Identify which cell holds the provided text, then report its (X, Y) central coordinate. 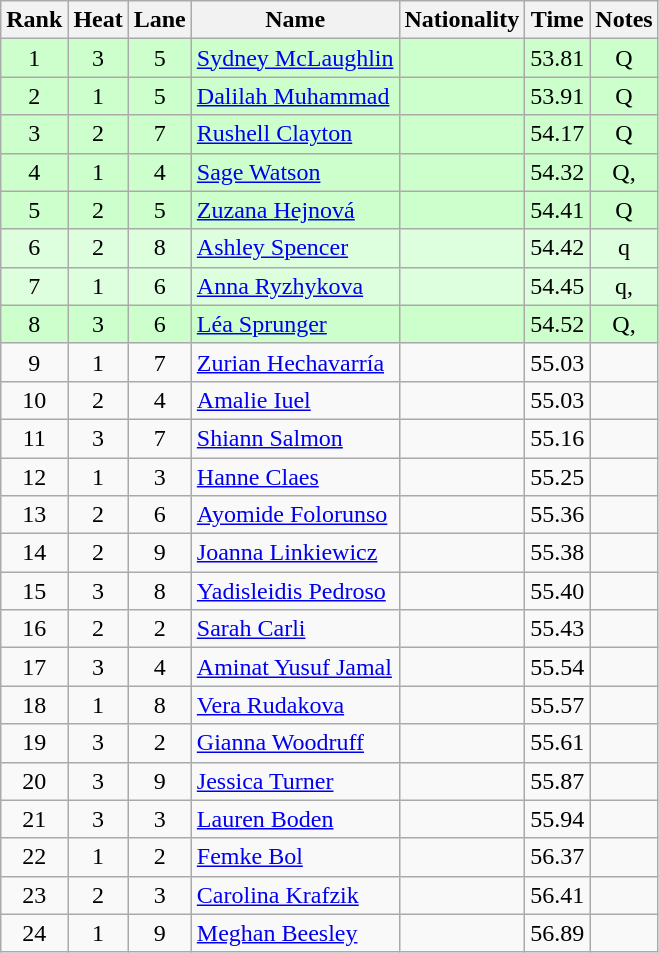
54.32 (558, 172)
56.89 (558, 933)
15 (34, 591)
55.61 (558, 743)
55.16 (558, 438)
Sarah Carli (295, 629)
55.40 (558, 591)
Carolina Krafzik (295, 895)
Lane (160, 20)
12 (34, 477)
17 (34, 667)
Time (558, 20)
10 (34, 400)
16 (34, 629)
55.54 (558, 667)
Sydney McLaughlin (295, 58)
Zurian Hechavarría (295, 362)
56.41 (558, 895)
55.38 (558, 553)
Heat (98, 20)
54.17 (558, 134)
22 (34, 857)
24 (34, 933)
11 (34, 438)
20 (34, 781)
55.43 (558, 629)
Shiann Salmon (295, 438)
Rushell Clayton (295, 134)
18 (34, 705)
q (624, 248)
13 (34, 515)
54.52 (558, 324)
Zuzana Hejnová (295, 210)
23 (34, 895)
55.57 (558, 705)
Dalilah Muhammad (295, 96)
54.42 (558, 248)
Hanne Claes (295, 477)
55.25 (558, 477)
Femke Bol (295, 857)
Vera Rudakova (295, 705)
Notes (624, 20)
Name (295, 20)
14 (34, 553)
Aminat Yusuf Jamal (295, 667)
Gianna Woodruff (295, 743)
Jessica Turner (295, 781)
Meghan Beesley (295, 933)
Ayomide Folorunso (295, 515)
55.94 (558, 819)
Ashley Spencer (295, 248)
56.37 (558, 857)
Yadisleidis Pedroso (295, 591)
53.91 (558, 96)
Lauren Boden (295, 819)
55.36 (558, 515)
q, (624, 286)
21 (34, 819)
53.81 (558, 58)
54.41 (558, 210)
Léa Sprunger (295, 324)
Nationality (462, 20)
Joanna Linkiewicz (295, 553)
Anna Ryzhykova (295, 286)
Amalie Iuel (295, 400)
54.45 (558, 286)
Rank (34, 20)
Sage Watson (295, 172)
55.87 (558, 781)
19 (34, 743)
